Search for the cell housing the specified text and yield its [x, y] center coordinate. 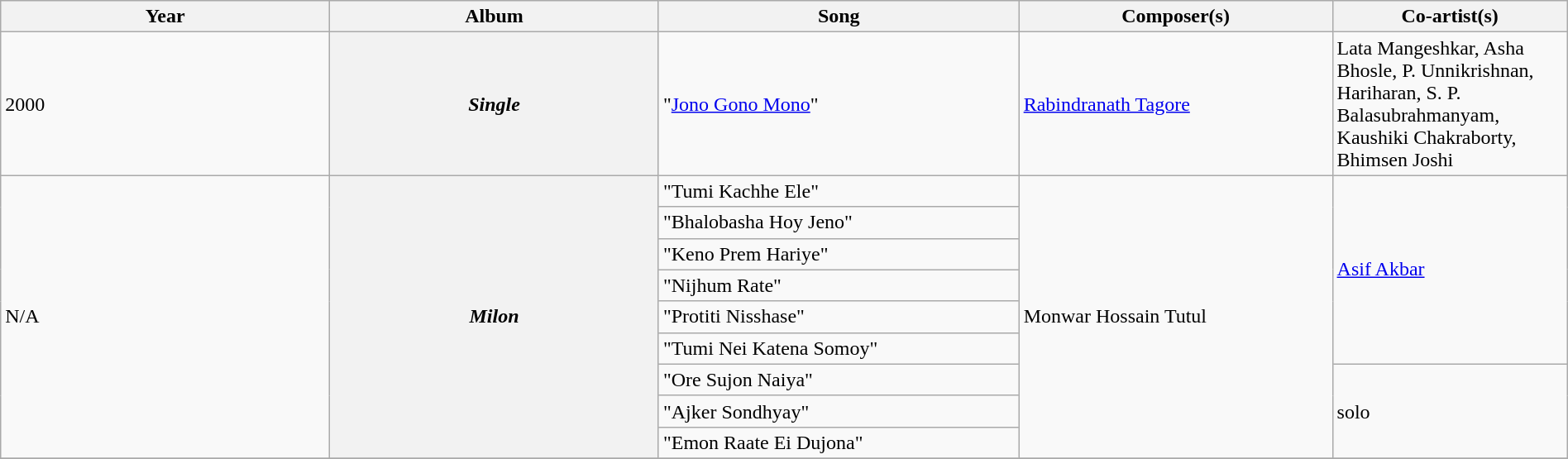
Milon [495, 318]
Rabindranath Tagore [1176, 104]
N/A [165, 318]
"Ore Sujon Naiya" [839, 380]
"Bhalobasha Hoy Jeno" [839, 222]
Monwar Hossain Tutul [1176, 318]
"Ajker Sondhyay" [839, 411]
"Keno Prem Hariye" [839, 254]
Song [839, 17]
"Tumi Nei Katena Somoy" [839, 348]
Co-artist(s) [1450, 17]
Year [165, 17]
Composer(s) [1176, 17]
"Protiti Nisshase" [839, 317]
Album [495, 17]
"Nijhum Rate" [839, 285]
"Jono Gono Mono" [839, 104]
solo [1450, 411]
2000 [165, 104]
"Tumi Kachhe Ele" [839, 191]
Lata Mangeshkar, Asha Bhosle, P. Unnikrishnan, Hariharan, S. P. Balasubrahmanyam, Kaushiki Chakraborty, Bhimsen Joshi [1450, 104]
"Emon Raate Ei Dujona" [839, 442]
Single [495, 104]
Asif Akbar [1450, 270]
